Pinpoint the cell where the given text exists, returning its [X, Y] midpoint coordinate. 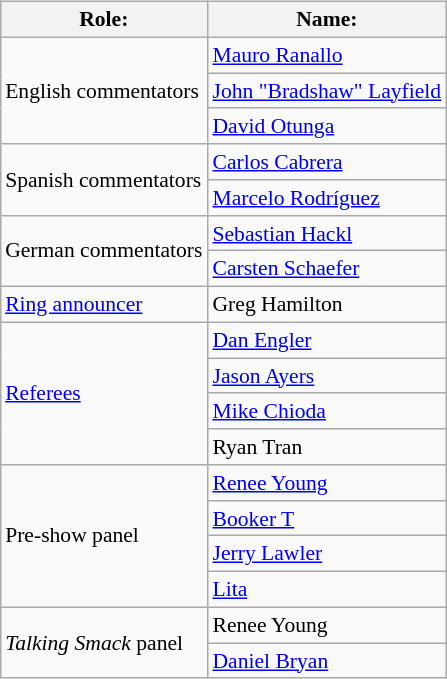
Lita [326, 590]
Role: [104, 20]
Daniel Bryan [326, 661]
Carsten Schaefer [326, 269]
Ryan Tran [326, 447]
Carlos Cabrera [326, 162]
Booker T [326, 518]
Jason Ayers [326, 376]
Pre-show panel [104, 536]
Ring announcer [104, 305]
David Otunga [326, 126]
Talking Smack panel [104, 642]
Referees [104, 393]
English commentators [104, 90]
Sebastian Hackl [326, 233]
Mauro Ranallo [326, 55]
Name: [326, 20]
John "Bradshaw" Layfield [326, 91]
Greg Hamilton [326, 305]
German commentators [104, 250]
Jerry Lawler [326, 554]
Marcelo Rodríguez [326, 198]
Spanish commentators [104, 180]
Mike Chioda [326, 411]
Dan Engler [326, 340]
